Extract the [x, y] coordinate from the center of the cell holding the provided text.  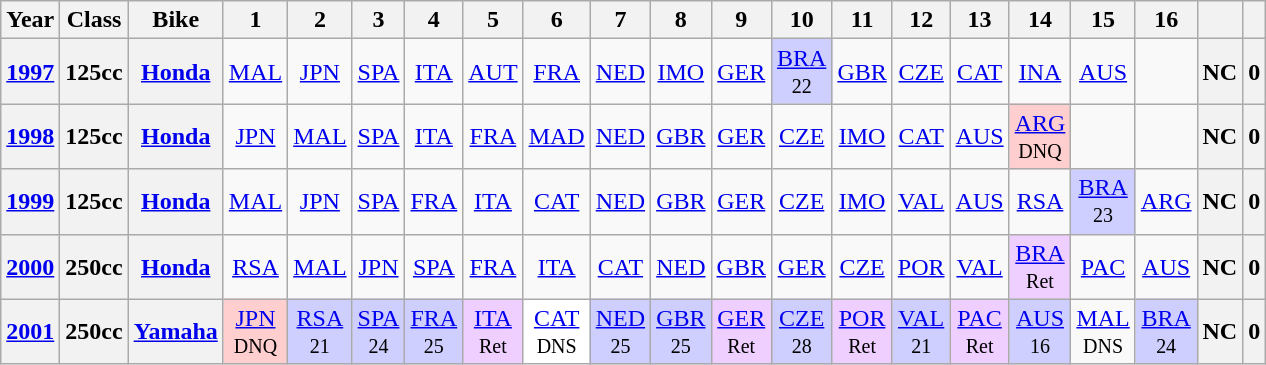
ARG [1166, 202]
1999 [30, 202]
PAC [1103, 266]
BRA23 [1103, 202]
GBR25 [681, 332]
12 [921, 20]
6 [556, 20]
9 [741, 20]
8 [681, 20]
PACRet [980, 332]
3 [378, 20]
1 [255, 20]
2 [320, 20]
GERRet [741, 332]
CATDNS [556, 332]
POR [921, 266]
BRARet [1040, 266]
BRA22 [801, 72]
AUT [493, 72]
RSA21 [320, 332]
AUS16 [1040, 332]
NED25 [620, 332]
Class [94, 20]
BRA24 [1166, 332]
Yamaha [176, 332]
14 [1040, 20]
ITARet [493, 332]
11 [862, 20]
5 [493, 20]
Bike [176, 20]
JPNDNQ [255, 332]
7 [620, 20]
CZE28 [801, 332]
VAL21 [921, 332]
ARGDNQ [1040, 136]
FRA25 [434, 332]
15 [1103, 20]
16 [1166, 20]
SPA24 [378, 332]
PORRet [862, 332]
MALDNS [1103, 332]
2001 [30, 332]
4 [434, 20]
INA [1040, 72]
Year [30, 20]
13 [980, 20]
2000 [30, 266]
1998 [30, 136]
1997 [30, 72]
10 [801, 20]
MAD [556, 136]
